Detect which cell encompasses the target text, then output its (x, y) center coordinate. 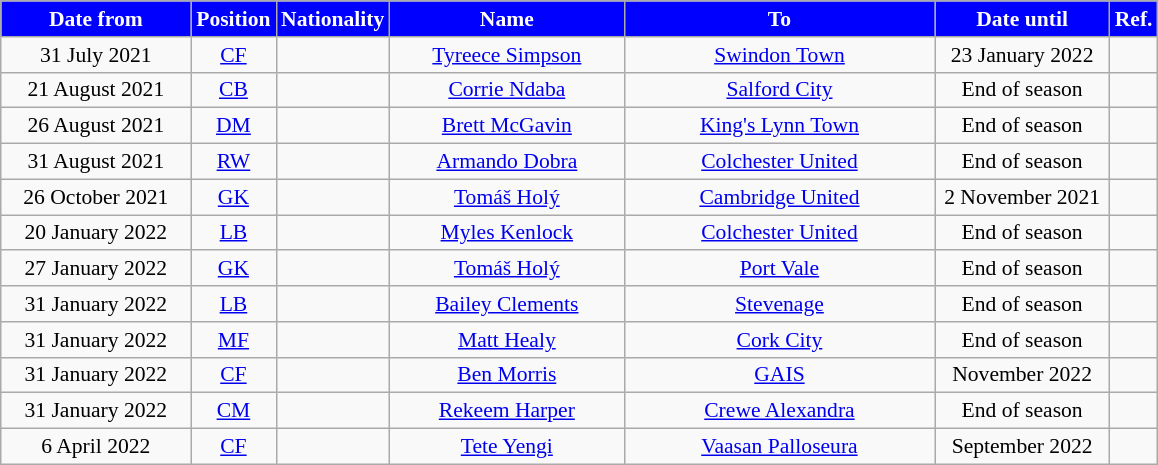
Name (506, 19)
CB (234, 90)
Ben Morris (506, 375)
26 August 2021 (96, 126)
20 January 2022 (96, 233)
Myles Kenlock (506, 233)
Vaasan Palloseura (779, 447)
Port Vale (779, 269)
31 August 2021 (96, 162)
Matt Healy (506, 340)
21 August 2021 (96, 90)
2 November 2021 (1022, 197)
RW (234, 162)
Crewe Alexandra (779, 411)
Position (234, 19)
Date until (1022, 19)
Corrie Ndaba (506, 90)
Tyreece Simpson (506, 55)
Tete Yengi (506, 447)
Stevenage (779, 304)
CM (234, 411)
Ref. (1134, 19)
Bailey Clements (506, 304)
Date from (96, 19)
MF (234, 340)
Salford City (779, 90)
Rekeem Harper (506, 411)
31 July 2021 (96, 55)
23 January 2022 (1022, 55)
Swindon Town (779, 55)
September 2022 (1022, 447)
6 April 2022 (96, 447)
26 October 2021 (96, 197)
Brett McGavin (506, 126)
27 January 2022 (96, 269)
Cork City (779, 340)
King's Lynn Town (779, 126)
November 2022 (1022, 375)
GAIS (779, 375)
Armando Dobra (506, 162)
Nationality (332, 19)
DM (234, 126)
To (779, 19)
Cambridge United (779, 197)
